Scan for the cell matching the given text and deliver its [x, y] coordinate at center. 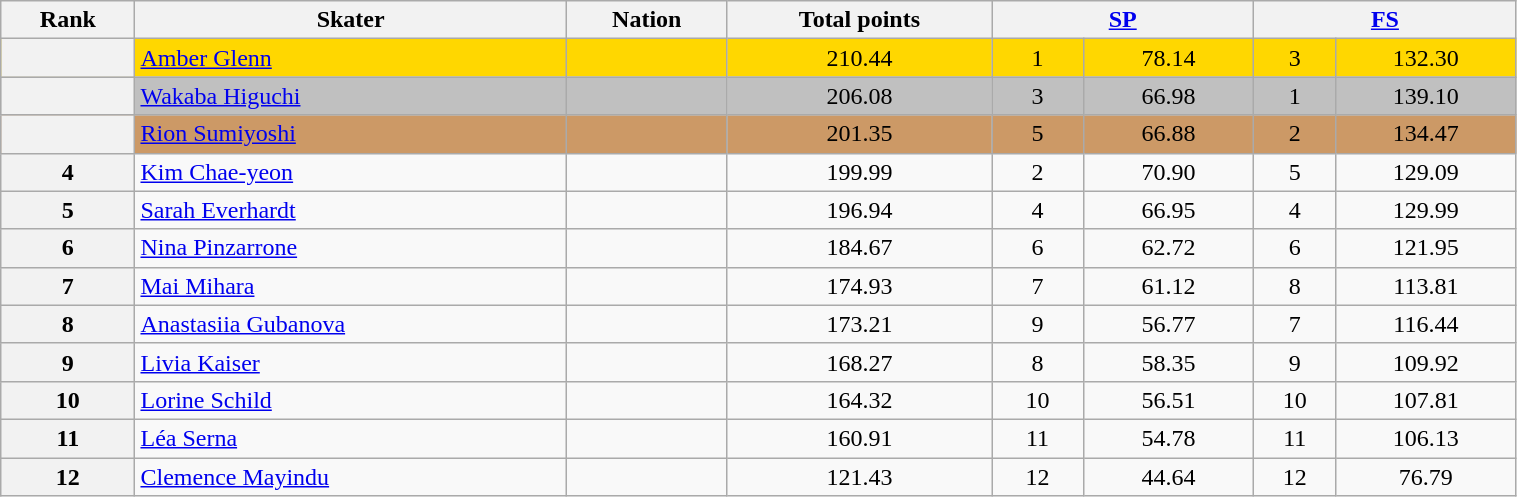
FS [1385, 20]
106.13 [1426, 438]
78.14 [1168, 58]
66.88 [1168, 134]
62.72 [1168, 248]
Nation [646, 20]
174.93 [859, 286]
132.30 [1426, 58]
113.81 [1426, 286]
210.44 [859, 58]
Rank [68, 20]
199.99 [859, 172]
129.09 [1426, 172]
Kim Chae-yeon [350, 172]
134.47 [1426, 134]
139.10 [1426, 96]
Wakaba Higuchi [350, 96]
Léa Serna [350, 438]
61.12 [1168, 286]
56.77 [1168, 324]
54.78 [1168, 438]
173.21 [859, 324]
58.35 [1168, 362]
160.91 [859, 438]
44.64 [1168, 477]
Lorine Schild [350, 400]
121.43 [859, 477]
Skater [350, 20]
56.51 [1168, 400]
Sarah Everhardt [350, 210]
116.44 [1426, 324]
Livia Kaiser [350, 362]
164.32 [859, 400]
121.95 [1426, 248]
Anastasiia Gubanova [350, 324]
201.35 [859, 134]
168.27 [859, 362]
Clemence Mayindu [350, 477]
196.94 [859, 210]
Total points [859, 20]
107.81 [1426, 400]
66.95 [1168, 210]
76.79 [1426, 477]
70.90 [1168, 172]
Amber Glenn [350, 58]
129.99 [1426, 210]
Rion Sumiyoshi [350, 134]
66.98 [1168, 96]
Mai Mihara [350, 286]
Nina Pinzarrone [350, 248]
184.67 [859, 248]
109.92 [1426, 362]
SP [1123, 20]
206.08 [859, 96]
